Extract the (X, Y) coordinate from the center of the cell holding the provided text.  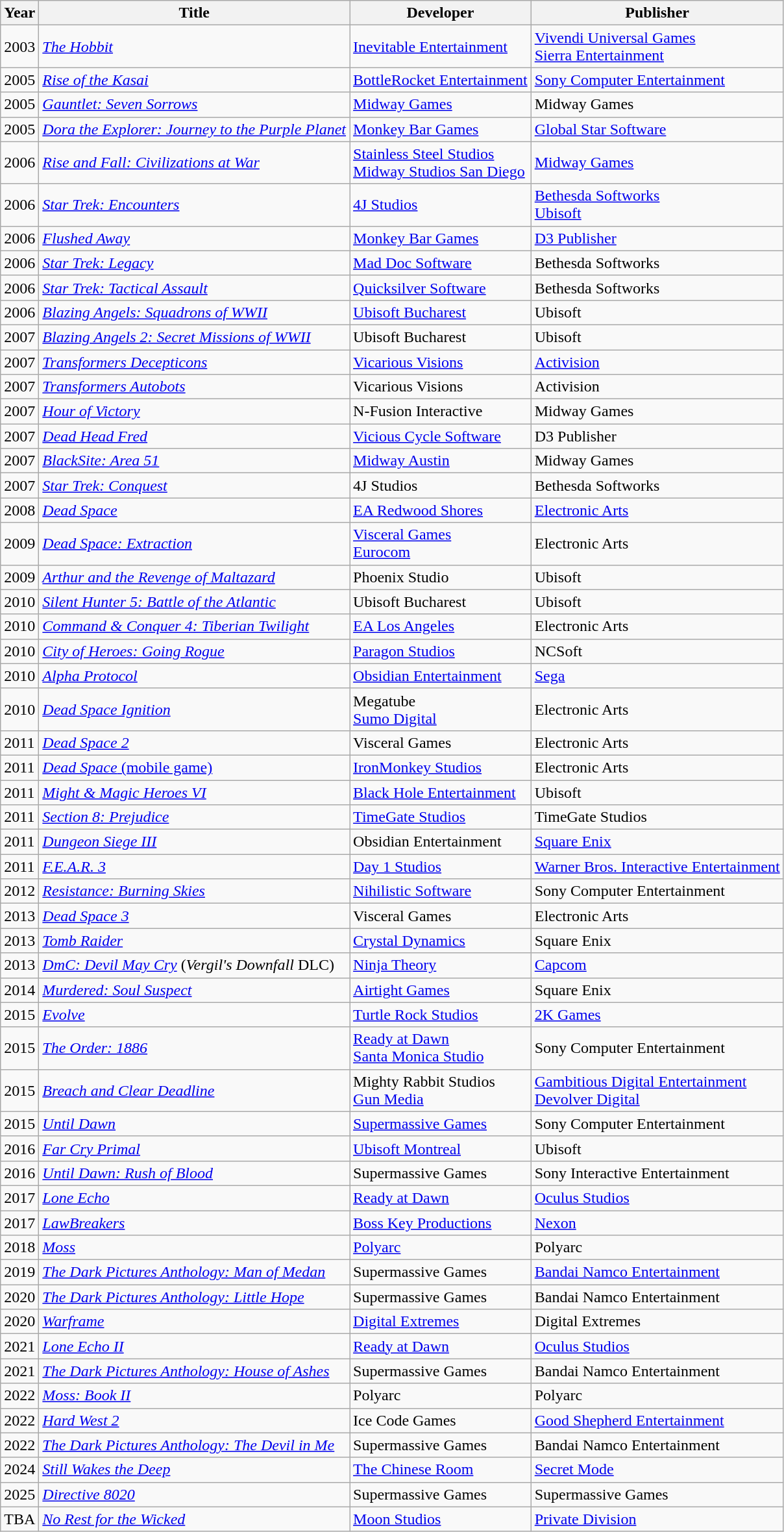
Visceral GamesEurocom (441, 544)
Boss Key Productions (441, 1222)
EA Los Angeles (441, 626)
2024 (19, 1470)
Gambitious Digital Entertainment Devolver Digital (657, 1091)
Secret Mode (657, 1470)
Blazing Angels: Squadrons of WWII (195, 312)
The Dark Pictures Anthology: The Devil in Me (195, 1445)
Publisher (657, 13)
Tomb Raider (195, 941)
Lone Echo (195, 1198)
The Hobbit (195, 47)
Until Dawn: Rush of Blood (195, 1173)
Mighty Rabbit Studios Gun Media (441, 1091)
Global Star Software (657, 129)
Evolve (195, 1015)
Year (19, 13)
The Dark Pictures Anthology: Man of Medan (195, 1272)
BottleRocket Entertainment (441, 80)
Day 1 Studios (441, 867)
Airtight Games (441, 990)
Good Shepherd Entertainment (657, 1420)
Title (195, 13)
DmC: Devil May Cry (Vergil's Downfall DLC) (195, 965)
Dead Head Fred (195, 436)
Flushed Away (195, 238)
Arthur and the Revenge of Maltazard (195, 577)
Until Dawn (195, 1124)
Sega (657, 676)
Inevitable Entertainment (441, 47)
LawBreakers (195, 1222)
Still Wakes the Deep (195, 1470)
2012 (19, 891)
Star Trek: Conquest (195, 486)
2K Games (657, 1015)
Nexon (657, 1222)
Warner Bros. Interactive Entertainment (657, 867)
Blazing Angels 2: Secret Missions of WWII (195, 337)
Alpha Protocol (195, 676)
IronMonkey Studios (441, 767)
Star Trek: Tactical Assault (195, 288)
Quicksilver Software (441, 288)
Star Trek: Encounters (195, 205)
Ice Code Games (441, 1420)
Directive 8020 (195, 1494)
The Dark Pictures Anthology: House of Ashes (195, 1371)
Paragon Studios (441, 651)
Nihilistic Software (441, 891)
Breach and Clear Deadline (195, 1091)
Dora the Explorer: Journey to the Purple Planet (195, 129)
Moss (195, 1248)
Turtle Rock Studios (441, 1015)
Ninja Theory (441, 965)
Private Division (657, 1519)
Warframe (195, 1322)
TBA (19, 1519)
Dead Space: Extraction (195, 544)
Moon Studios (441, 1519)
Rise and Fall: Civilizations at War (195, 162)
EA Redwood Shores (441, 510)
Vicious Cycle Software (441, 436)
Developer (441, 13)
Rise of the Kasai (195, 80)
Gauntlet: Seven Sorrows (195, 105)
2018 (19, 1248)
Silent Hunter 5: Battle of the Atlantic (195, 602)
Resistance: Burning Skies (195, 891)
Midway Austin (441, 461)
Dead Space (195, 510)
Dead Space Ignition (195, 709)
Stainless Steel StudiosMidway Studios San Diego (441, 162)
No Rest for the Wicked (195, 1519)
Capcom (657, 965)
The Order: 1886 (195, 1048)
2025 (19, 1494)
Mad Doc Software (441, 263)
Moss: Book II (195, 1396)
Might & Magic Heroes VI (195, 793)
Crystal Dynamics (441, 941)
Hour of Victory (195, 412)
The Chinese Room (441, 1470)
Phoenix Studio (441, 577)
Black Hole Entertainment (441, 793)
Dead Space 3 (195, 916)
Star Trek: Legacy (195, 263)
2019 (19, 1272)
Far Cry Primal (195, 1148)
MegatubeSumo Digital (441, 709)
Dead Space 2 (195, 743)
Transformers Decepticons (195, 362)
BlackSite: Area 51 (195, 461)
Lone Echo II (195, 1346)
2008 (19, 510)
Dungeon Siege III (195, 842)
Section 8: Prejudice (195, 817)
Murdered: Soul Suspect (195, 990)
NCSoft (657, 651)
2003 (19, 47)
2014 (19, 990)
City of Heroes: Going Rogue (195, 651)
F.E.A.R. 3 (195, 867)
Hard West 2 (195, 1420)
The Dark Pictures Anthology: Little Hope (195, 1297)
Command & Conquer 4: Tiberian Twilight (195, 626)
Dead Space (mobile game) (195, 767)
Bethesda SoftworksUbisoft (657, 205)
Transformers Autobots (195, 387)
Ready at DawnSanta Monica Studio (441, 1048)
N-Fusion Interactive (441, 412)
Ubisoft Montreal (441, 1148)
Sony Interactive Entertainment (657, 1173)
Vivendi Universal GamesSierra Entertainment (657, 47)
